Locate the cell with the specified text and output its [x, y] center coordinate. 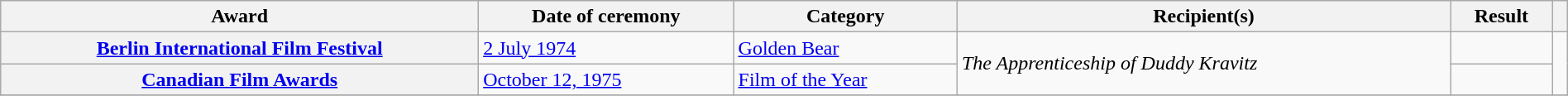
Result [1502, 17]
Award [240, 17]
The Apprenticeship of Duddy Kravitz [1203, 64]
Golden Bear [845, 48]
October 12, 1975 [606, 79]
Film of the Year [845, 79]
2 July 1974 [606, 48]
Berlin International Film Festival [240, 48]
Date of ceremony [606, 17]
Recipient(s) [1203, 17]
Category [845, 17]
Canadian Film Awards [240, 79]
